Scan for the cell matching the given text and deliver its [x, y] coordinate at center. 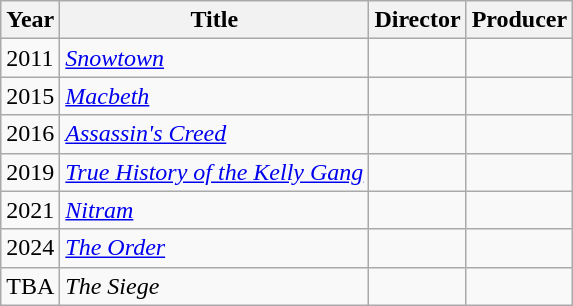
2021 [30, 210]
2016 [30, 134]
2019 [30, 172]
Year [30, 20]
Producer [520, 20]
TBA [30, 286]
2015 [30, 96]
The Siege [214, 286]
Assassin's Creed [214, 134]
Macbeth [214, 96]
2011 [30, 58]
The Order [214, 248]
Director [418, 20]
Nitram [214, 210]
Snowtown [214, 58]
2024 [30, 248]
True History of the Kelly Gang [214, 172]
Title [214, 20]
